Find where the given text appears and provide that cell's center as (x, y) coordinate. 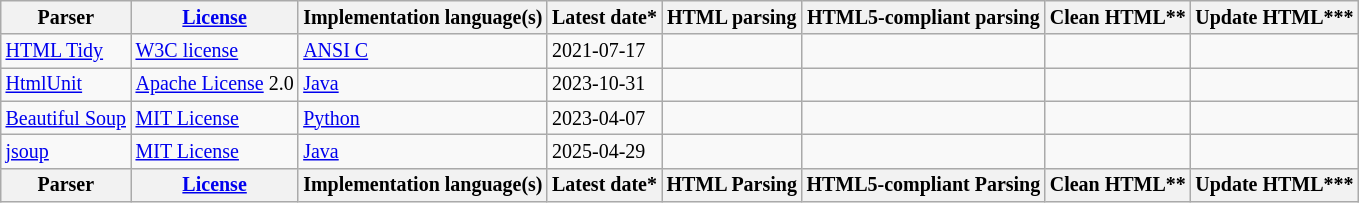
jsoup (66, 152)
Beautiful Soup (66, 118)
ANSI C (422, 52)
Apache License 2.0 (215, 84)
2023-04-07 (604, 118)
2025-04-29 (604, 152)
2023-10-31 (604, 84)
HTML Tidy (66, 52)
HTML parsing (732, 18)
HTML5-compliant Parsing (924, 184)
HTML5-compliant parsing (924, 18)
W3C license (215, 52)
HtmlUnit (66, 84)
2021-07-17 (604, 52)
Python (422, 118)
HTML Parsing (732, 184)
